Search for the cell housing the specified text and yield its [X, Y] center coordinate. 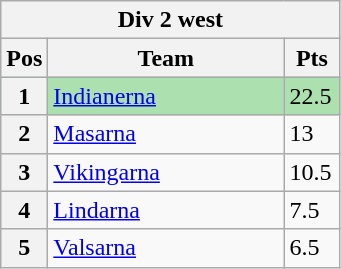
Pos [24, 58]
Vikingarna [166, 172]
Masarna [166, 134]
13 [312, 134]
Valsarna [166, 248]
3 [24, 172]
6.5 [312, 248]
10.5 [312, 172]
7.5 [312, 210]
Team [166, 58]
Pts [312, 58]
Div 2 west [170, 20]
Indianerna [166, 96]
5 [24, 248]
2 [24, 134]
22.5 [312, 96]
1 [24, 96]
4 [24, 210]
Lindarna [166, 210]
